Pinpoint the cell where the given text exists, returning its (x, y) midpoint coordinate. 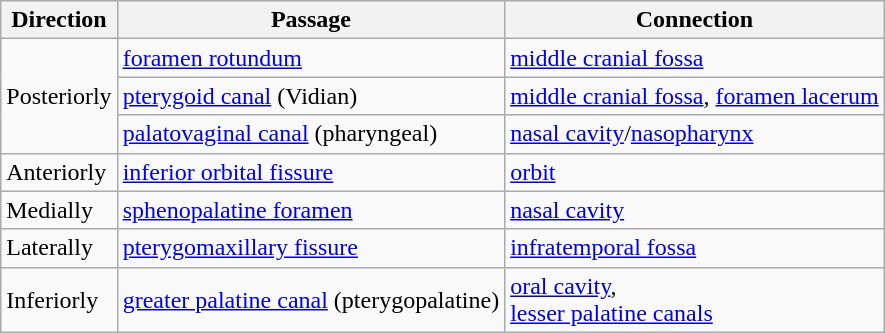
Connection (695, 20)
Passage (311, 20)
orbit (695, 172)
Direction (59, 20)
middle cranial fossa (695, 58)
Medially (59, 210)
greater palatine canal (pterygopalatine) (311, 300)
inferior orbital fissure (311, 172)
nasal cavity (695, 210)
foramen rotundum (311, 58)
oral cavity,lesser palatine canals (695, 300)
Anteriorly (59, 172)
Posteriorly (59, 96)
infratemporal fossa (695, 248)
pterygoid canal (Vidian) (311, 96)
nasal cavity/nasopharynx (695, 134)
middle cranial fossa, foramen lacerum (695, 96)
Inferiorly (59, 300)
palatovaginal canal (pharyngeal) (311, 134)
pterygomaxillary fissure (311, 248)
sphenopalatine foramen (311, 210)
Laterally (59, 248)
